Determine the [X, Y] coordinate at the center of the cell enclosing the given text.  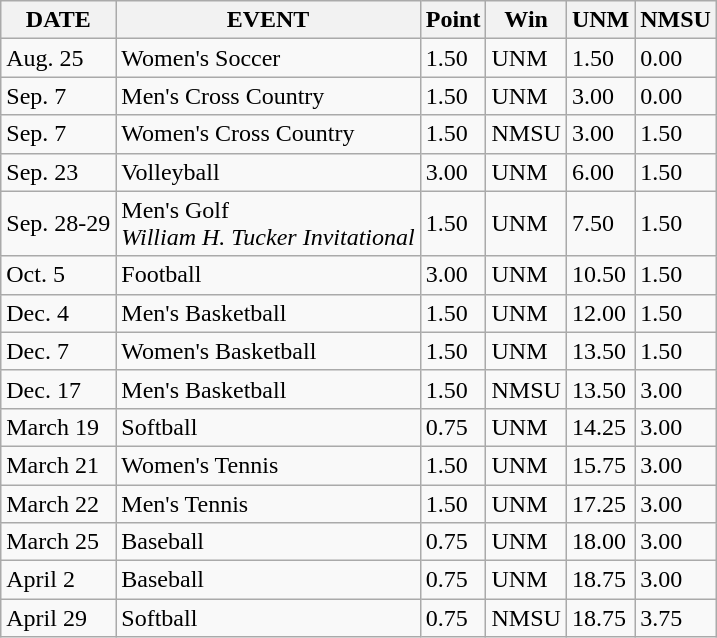
Men's Tennis [268, 503]
EVENT [268, 20]
Men's Cross Country [268, 96]
17.25 [600, 503]
Women's Cross Country [268, 134]
March 22 [58, 503]
Win [526, 20]
10.50 [600, 275]
Football [268, 275]
Dec. 7 [58, 351]
14.25 [600, 427]
March 25 [58, 542]
Volleyball [268, 172]
Men's GolfWilliam H. Tucker Invitational [268, 224]
Sep. 28-29 [58, 224]
Oct. 5 [58, 275]
March 19 [58, 427]
7.50 [600, 224]
15.75 [600, 465]
DATE [58, 20]
Point [453, 20]
April 29 [58, 618]
Dec. 4 [58, 313]
Sep. 23 [58, 172]
18.00 [600, 542]
12.00 [600, 313]
Women's Basketball [268, 351]
Aug. 25 [58, 58]
April 2 [58, 580]
3.75 [676, 618]
Women's Soccer [268, 58]
6.00 [600, 172]
Dec. 17 [58, 389]
Women's Tennis [268, 465]
March 21 [58, 465]
